Find where the given text appears and provide that cell's center as (X, Y) coordinate. 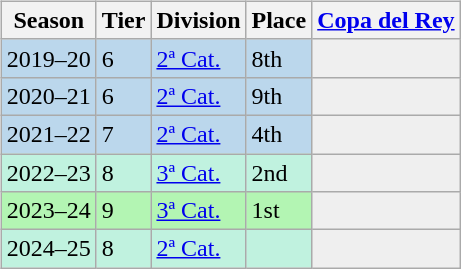
2022–23 (48, 173)
9th (279, 96)
2nd (279, 173)
Place (279, 20)
Division (198, 20)
4th (279, 134)
2019–20 (48, 58)
2024–25 (48, 249)
8th (279, 58)
2021–22 (48, 134)
Season (48, 20)
Copa del Rey (386, 20)
7 (124, 134)
9 (124, 211)
1st (279, 211)
2023–24 (48, 211)
2020–21 (48, 96)
Tier (124, 20)
